Scan for the cell matching the given text and deliver its [X, Y] coordinate at center. 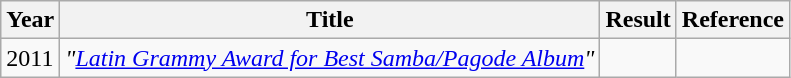
Result [638, 20]
"Latin Grammy Award for Best Samba/Pagode Album" [330, 58]
Title [330, 20]
Reference [732, 20]
Year [30, 20]
2011 [30, 58]
